Extract the (X, Y) coordinate from the center of the cell holding the provided text.  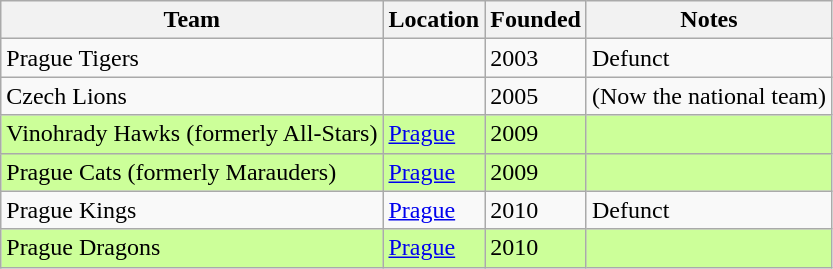
Prague Kings (192, 210)
Founded (536, 20)
Czech Lions (192, 96)
(Now the national team) (708, 96)
2003 (536, 58)
2005 (536, 96)
Location (434, 20)
Prague Cats (formerly Marauders) (192, 172)
Vinohrady Hawks (formerly All-Stars) (192, 134)
Prague Dragons (192, 248)
Notes (708, 20)
Team (192, 20)
Prague Tigers (192, 58)
